Provide the (x, y) coordinate of the cell's center where the given text is located.  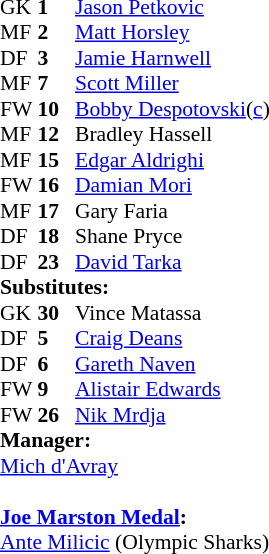
Nik Mrdja (160, 415)
Gareth Naven (160, 364)
5 (57, 339)
Alistair Edwards (160, 389)
18 (57, 237)
17 (57, 211)
Bradley Hassell (160, 135)
Bobby Despotovski (160, 109)
3 (57, 58)
Matt Horsley (160, 33)
7 (57, 83)
Edgar Aldrighi (160, 160)
Jamie Harnwell (160, 58)
Substitutes: (123, 287)
Craig Deans (160, 339)
15 (57, 160)
9 (57, 389)
Manager: (123, 441)
David Tarka (160, 262)
Vince Matassa (160, 313)
6 (57, 364)
Damian Mori (160, 185)
GK (19, 313)
23 (57, 262)
30 (57, 313)
12 (57, 135)
Scott Miller (160, 83)
16 (57, 185)
2 (57, 33)
26 (57, 415)
10 (57, 109)
Gary Faria (160, 211)
Shane Pryce (160, 237)
